Return the [x, y] coordinate for the center point of the cell that contains the specified text.  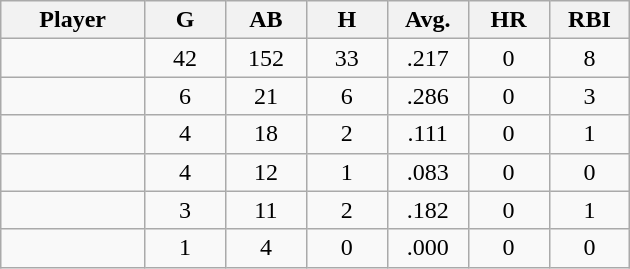
RBI [590, 20]
.111 [428, 134]
G [186, 20]
152 [266, 58]
Player [73, 20]
H [346, 20]
Avg. [428, 20]
.286 [428, 96]
8 [590, 58]
.182 [428, 210]
21 [266, 96]
11 [266, 210]
AB [266, 20]
HR [508, 20]
33 [346, 58]
.083 [428, 172]
.217 [428, 58]
.000 [428, 248]
12 [266, 172]
18 [266, 134]
42 [186, 58]
